Find where the given text appears and provide that cell's center as [X, Y] coordinate. 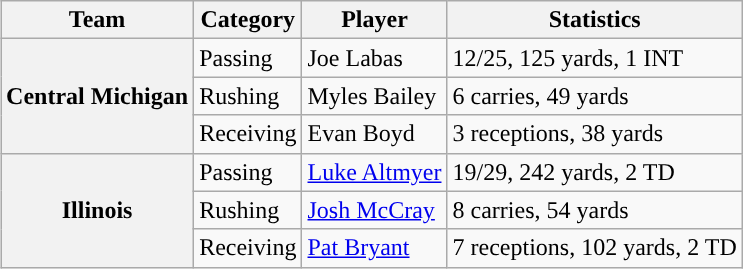
Illinois [98, 210]
Statistics [594, 20]
Pat Bryant [374, 248]
Team [98, 20]
Joe Labas [374, 58]
Luke Altmyer [374, 172]
3 receptions, 38 yards [594, 134]
6 carries, 49 yards [594, 96]
Evan Boyd [374, 134]
Category [248, 20]
Myles Bailey [374, 96]
Josh McCray [374, 210]
7 receptions, 102 yards, 2 TD [594, 248]
19/29, 242 yards, 2 TD [594, 172]
8 carries, 54 yards [594, 210]
Central Michigan [98, 96]
12/25, 125 yards, 1 INT [594, 58]
Player [374, 20]
